Capture the cell that displays the provided text and extract its [X, Y] central coordinate. 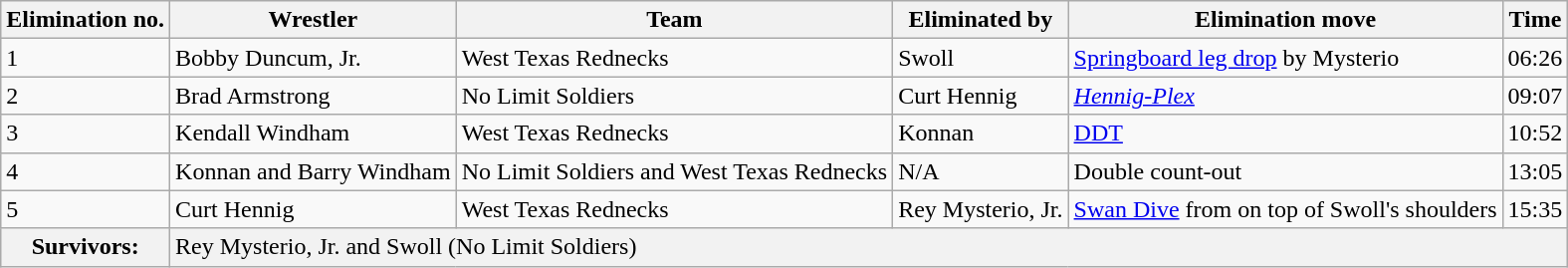
2 [86, 96]
Konnan [981, 134]
Bobby Duncum, Jr. [314, 58]
3 [86, 134]
Springboard leg drop by Mysterio [1285, 58]
Rey Mysterio, Jr. [981, 209]
13:05 [1535, 171]
Kendall Windham [314, 134]
Double count-out [1285, 171]
Team [675, 20]
N/A [981, 171]
Brad Armstrong [314, 96]
5 [86, 209]
10:52 [1535, 134]
Elimination move [1285, 20]
Swoll [981, 58]
Time [1535, 20]
No Limit Soldiers and West Texas Rednecks [675, 171]
15:35 [1535, 209]
Konnan and Barry Windham [314, 171]
Hennig-Plex [1285, 96]
Swan Dive from on top of Swoll's shoulders [1285, 209]
1 [86, 58]
Wrestler [314, 20]
Elimination no. [86, 20]
Survivors: [86, 247]
4 [86, 171]
Eliminated by [981, 20]
DDT [1285, 134]
06:26 [1535, 58]
No Limit Soldiers [675, 96]
Rey Mysterio, Jr. and Swoll (No Limit Soldiers) [869, 247]
09:07 [1535, 96]
